Extract the [x, y] coordinate from the center of the cell holding the provided text.  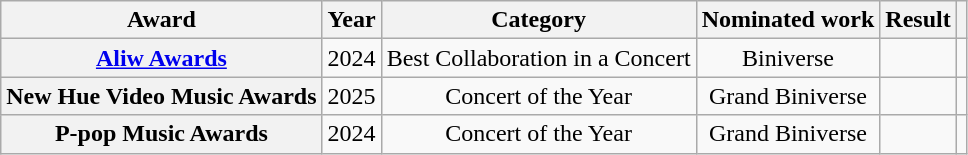
Category [538, 20]
Biniverse [788, 58]
P-pop Music Awards [162, 134]
Award [162, 20]
Nominated work [788, 20]
New Hue Video Music Awards [162, 96]
Year [352, 20]
2025 [352, 96]
Aliw Awards [162, 58]
Result [918, 20]
Best Collaboration in a Concert [538, 58]
